Identify which cell holds the provided text, then report its (X, Y) central coordinate. 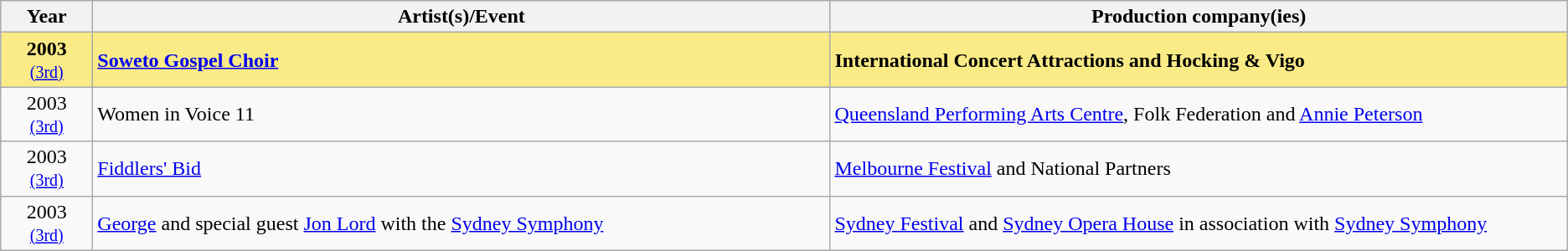
Artist(s)/Event (462, 17)
Production company(ies) (1199, 17)
Soweto Gospel Choir (462, 60)
Year (47, 17)
Sydney Festival and Sydney Opera House in association with Sydney Symphony (1199, 223)
Melbourne Festival and National Partners (1199, 169)
Queensland Performing Arts Centre, Folk Federation and Annie Peterson (1199, 114)
Women in Voice 11 (462, 114)
International Concert Attractions and Hocking & Vigo (1199, 60)
Fiddlers' Bid (462, 169)
George and special guest Jon Lord with the Sydney Symphony (462, 223)
